From the cell containing the given text, extract its center point as [x, y] coordinate. 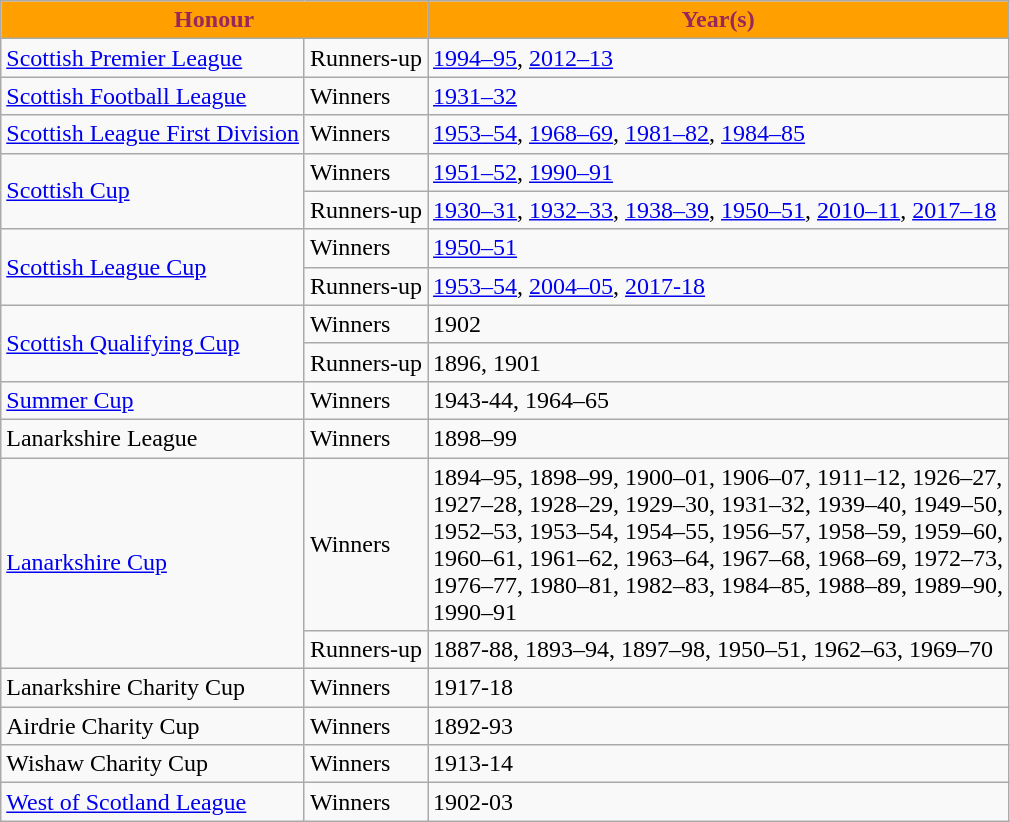
Airdrie Charity Cup [153, 726]
1902 [718, 324]
Scottish League Cup [153, 267]
Lanarkshire League [153, 438]
Year(s) [718, 20]
1913-14 [718, 764]
1994–95, 2012–13 [718, 58]
1950–51 [718, 248]
Lanarkshire Charity Cup [153, 688]
1931–32 [718, 96]
Wishaw Charity Cup [153, 764]
1896, 1901 [718, 362]
Honour [214, 20]
1892-93 [718, 726]
1917-18 [718, 688]
Lanarkshire Cup [153, 564]
Scottish Football League [153, 96]
1951–52, 1990–91 [718, 172]
1902-03 [718, 802]
1953–54, 2004–05, 2017-18 [718, 286]
Summer Cup [153, 400]
Scottish Qualifying Cup [153, 343]
West of Scotland League [153, 802]
Scottish Premier League [153, 58]
1943-44, 1964–65 [718, 400]
1887-88, 1893–94, 1897–98, 1950–51, 1962–63, 1969–70 [718, 650]
1898–99 [718, 438]
Scottish Cup [153, 191]
1930–31, 1932–33, 1938–39, 1950–51, 2010–11, 2017–18 [718, 210]
1953–54, 1968–69, 1981–82, 1984–85 [718, 134]
Scottish League First Division [153, 134]
